For the text-containing cell, return its midpoint in [X, Y] coordinate format. 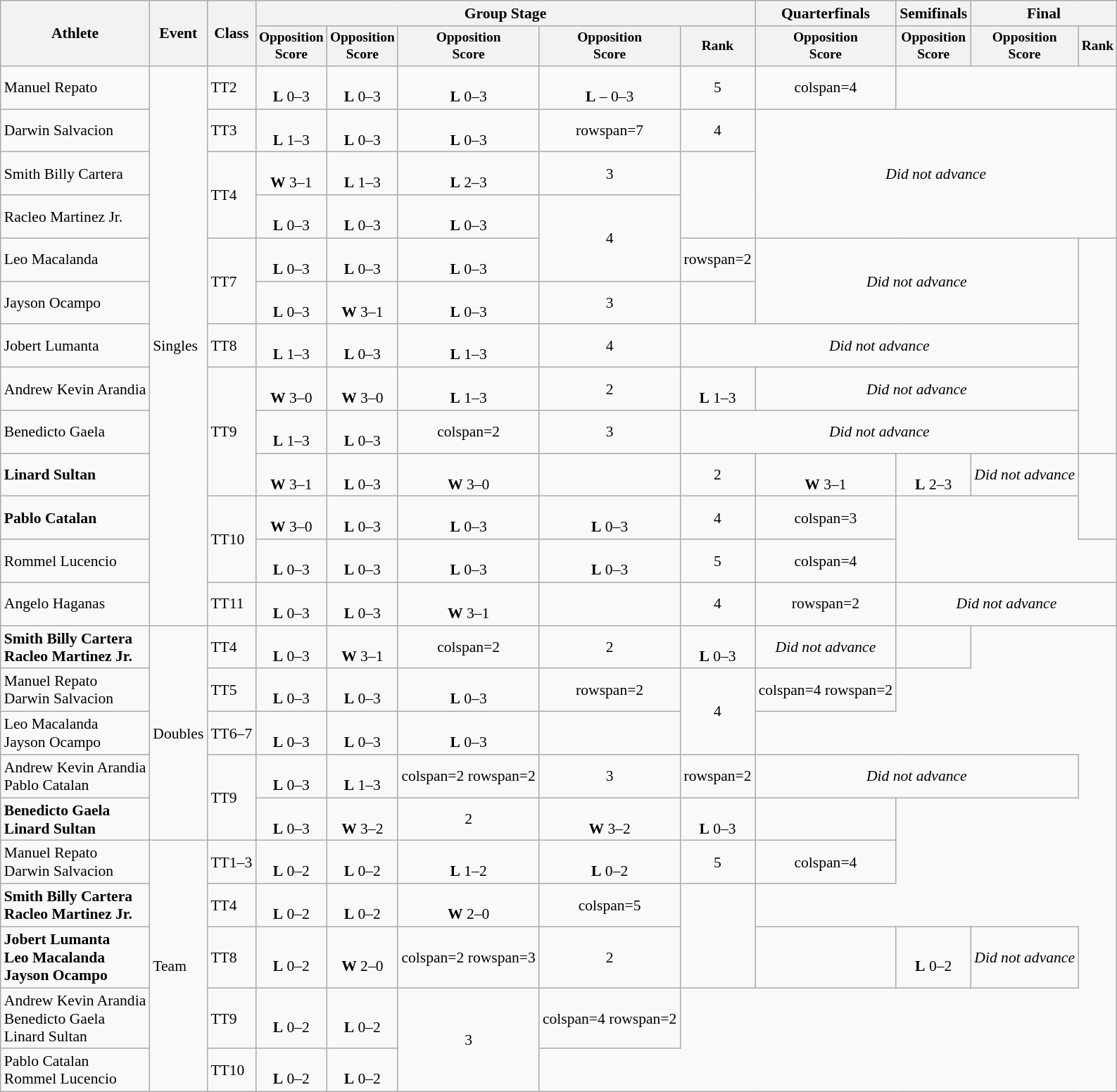
Benedicto Gaela [75, 432]
Jobert Lumanta [75, 346]
Jayson Ocampo [75, 303]
Jobert LumantaLeo MacalandaJayson Ocampo [75, 958]
Rommel Lucencio [75, 560]
Singles [178, 346]
Smith Billy Cartera [75, 173]
Pablo CatalanRommel Lucencio [75, 1070]
Quarterfinals [826, 13]
Andrew Kevin Arandia [75, 389]
TT3 [231, 131]
Benedicto GaelaLinard Sultan [75, 820]
Darwin Salvacion [75, 131]
L – 0–3 [610, 87]
colspan=2 rowspan=2 [469, 776]
colspan=2 rowspan=3 [469, 958]
Racleo Martinez Jr. [75, 217]
Pablo Catalan [75, 518]
Leo MacalandaJayson Ocampo [75, 734]
Doubles [178, 734]
Linard Sultan [75, 475]
TT7 [231, 281]
Event [178, 34]
TT1–3 [231, 862]
Leo Macalanda [75, 259]
Athlete [75, 34]
Andrew Kevin ArandiaPablo Catalan [75, 776]
L 1–2 [469, 862]
TT5 [231, 690]
Class [231, 34]
Final [1043, 13]
TT11 [231, 604]
Manuel Repato [75, 87]
TT6–7 [231, 734]
Angelo Haganas [75, 604]
Group Stage [505, 13]
Team [178, 966]
colspan=3 [826, 518]
Andrew Kevin ArandiaBenedicto GaelaLinard Sultan [75, 1018]
TT2 [231, 87]
rowspan=7 [610, 131]
Semifinals [933, 13]
colspan=5 [610, 905]
